Return (x, y) of the center of cell containing provided text 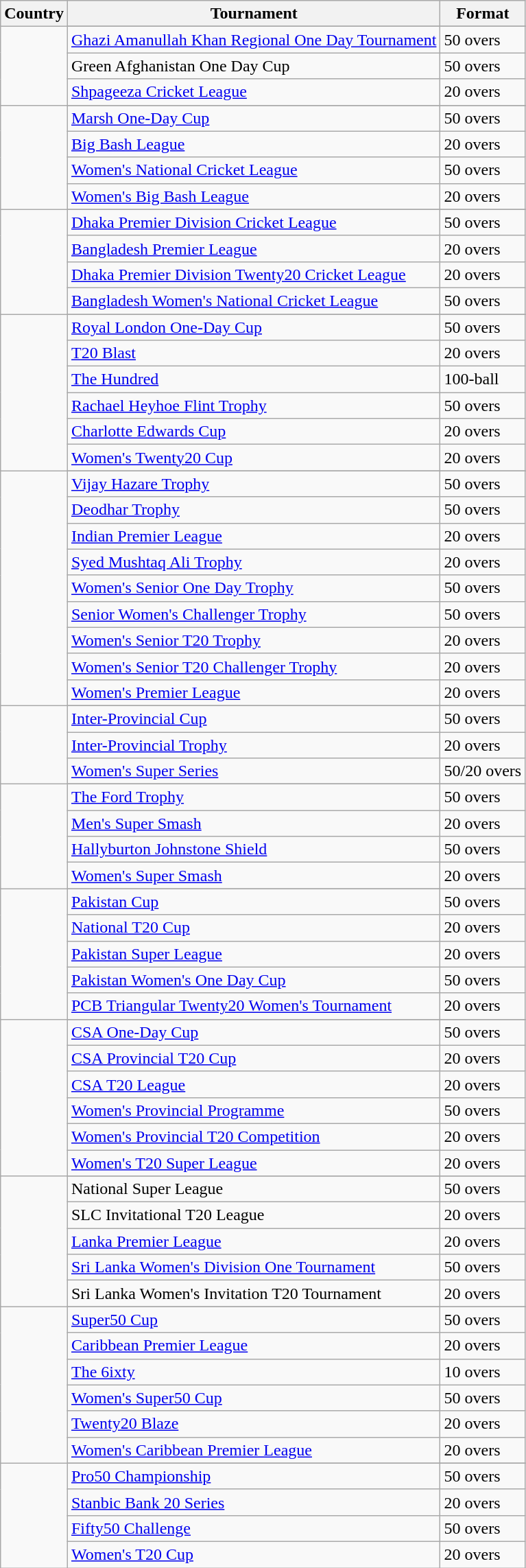
Marsh One-Day Cup (254, 118)
The 6ixty (254, 1372)
Women's Big Bash League (254, 196)
Sri Lanka Women's Division One Tournament (254, 1267)
Women's T20 Cup (254, 1554)
CSA T20 League (254, 1084)
Tournament (254, 14)
CSA Provincial T20 Cup (254, 1058)
Women's Senior T20 Challenger Trophy (254, 666)
Women's Super50 Cup (254, 1398)
Pro50 Championship (254, 1476)
Women's National Cricket League (254, 170)
Pakistan Women's One Day Cup (254, 980)
Stanbic Bank 20 Series (254, 1502)
Inter-Provincial Trophy (254, 745)
Royal London One-Day Cup (254, 327)
National Super League (254, 1189)
Fifty50 Challenge (254, 1528)
Senior Women's Challenger Trophy (254, 614)
Hallyburton Johnstone Shield (254, 850)
PCB Triangular Twenty20 Women's Tournament (254, 1006)
Ghazi Amanullah Khan Regional One Day Tournament (254, 40)
Inter-Provincial Cup (254, 718)
Rachael Heyhoe Flint Trophy (254, 406)
Big Bash League (254, 144)
The Hundred (254, 379)
Women's Caribbean Premier League (254, 1450)
CSA One-Day Cup (254, 1032)
Format (483, 14)
Lanka Premier League (254, 1241)
50/20 overs (483, 771)
Women's Premier League (254, 692)
The Ford Trophy (254, 797)
National T20 Cup (254, 928)
Women's Senior T20 Trophy (254, 640)
Men's Super Smash (254, 823)
Women's Super Smash (254, 876)
100-ball (483, 379)
Bangladesh Premier League (254, 248)
Deodhar Trophy (254, 510)
Sri Lanka Women's Invitation T20 Tournament (254, 1294)
Super50 Cup (254, 1320)
Twenty20 Blaze (254, 1424)
Syed Mushtaq Ali Trophy (254, 562)
Women's Twenty20 Cup (254, 458)
SLC Invitational T20 League (254, 1215)
Charlotte Edwards Cup (254, 432)
Women's Super Series (254, 771)
Women's Senior One Day Trophy (254, 588)
Women's T20 Super League (254, 1163)
Dhaka Premier Division Twenty20 Cricket League (254, 274)
Women's Provincial Programme (254, 1110)
Green Afghanistan One Day Cup (254, 66)
Vijay Hazare Trophy (254, 484)
Pakistan Super League (254, 954)
Country (34, 14)
10 overs (483, 1372)
Pakistan Cup (254, 902)
T20 Blast (254, 353)
Bangladesh Women's National Cricket League (254, 301)
Caribbean Premier League (254, 1346)
Shpageeza Cricket League (254, 92)
Indian Premier League (254, 536)
Dhaka Premier Division Cricket League (254, 222)
Women's Provincial T20 Competition (254, 1136)
